Scan for the cell matching the given text and deliver its [X, Y] coordinate at center. 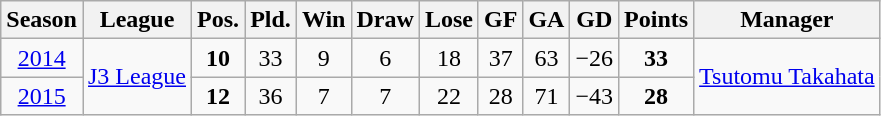
J3 League [136, 77]
6 [385, 58]
18 [448, 58]
71 [546, 96]
Pos. [218, 20]
−43 [594, 96]
GA [546, 20]
36 [271, 96]
37 [500, 58]
Manager [788, 20]
Lose [448, 20]
Season [42, 20]
10 [218, 58]
−26 [594, 58]
GF [500, 20]
Draw [385, 20]
Win [324, 20]
Pld. [271, 20]
League [136, 20]
12 [218, 96]
9 [324, 58]
63 [546, 58]
2014 [42, 58]
22 [448, 96]
GD [594, 20]
Points [656, 20]
Tsutomu Takahata [788, 77]
2015 [42, 96]
